Identify which cell holds the provided text, then report its [X, Y] central coordinate. 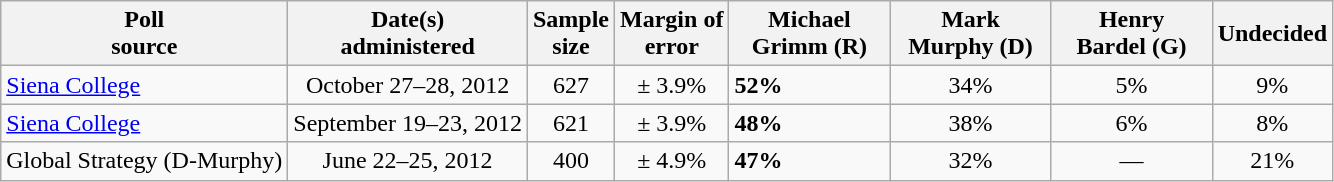
HenryBardel (G) [1132, 34]
21% [1272, 161]
34% [970, 85]
September 19–23, 2012 [408, 123]
627 [570, 85]
9% [1272, 85]
8% [1272, 123]
Undecided [1272, 34]
32% [970, 161]
Pollsource [144, 34]
5% [1132, 85]
621 [570, 123]
Samplesize [570, 34]
6% [1132, 123]
52% [810, 85]
MarkMurphy (D) [970, 34]
Date(s)administered [408, 34]
± 4.9% [672, 161]
47% [810, 161]
October 27–28, 2012 [408, 85]
Margin oferror [672, 34]
48% [810, 123]
June 22–25, 2012 [408, 161]
MichaelGrimm (R) [810, 34]
Global Strategy (D-Murphy) [144, 161]
— [1132, 161]
400 [570, 161]
38% [970, 123]
